Capture the cell that displays the provided text and extract its [x, y] central coordinate. 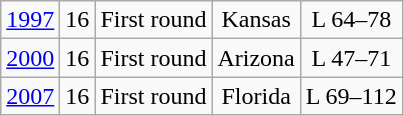
1997 [30, 20]
2000 [30, 58]
2007 [30, 96]
Kansas [256, 20]
Florida [256, 96]
L 47–71 [351, 58]
L 69–112 [351, 96]
Arizona [256, 58]
L 64–78 [351, 20]
